Find where the given text appears and provide that cell's center as (x, y) coordinate. 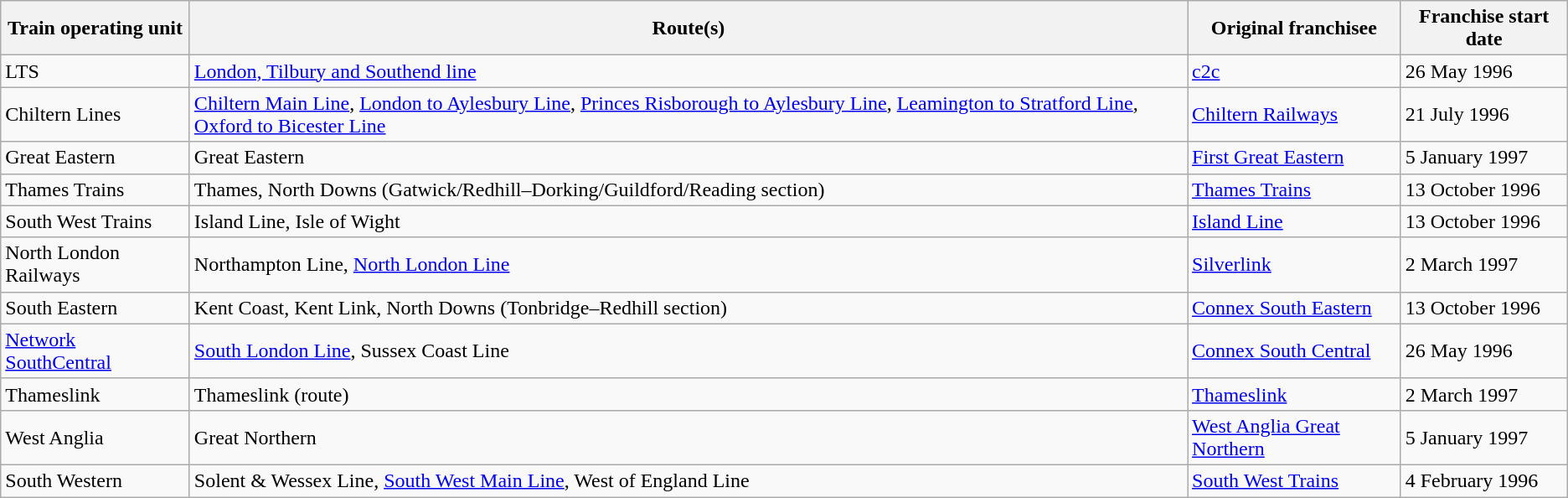
Great Northern (689, 438)
Train operating unit (95, 29)
LTS (95, 71)
South Western (95, 480)
Island Line (1295, 221)
Chiltern Lines (95, 114)
Northampton Line, North London Line (689, 265)
21 July 1996 (1484, 114)
Island Line, Isle of Wight (689, 221)
Chiltern Railways (1295, 114)
South London Line, Sussex Coast Line (689, 350)
First Great Eastern (1295, 158)
Connex South Eastern (1295, 308)
Original franchisee (1295, 29)
Solent & Wessex Line, South West Main Line, West of England Line (689, 480)
c2c (1295, 71)
West Anglia Great Northern (1295, 438)
Route(s) (689, 29)
London, Tilbury and Southend line (689, 71)
Connex South Central (1295, 350)
Franchise start date (1484, 29)
Chiltern Main Line, London to Aylesbury Line, Princes Risborough to Aylesbury Line, Leamington to Stratford Line, Oxford to Bicester Line (689, 114)
Kent Coast, Kent Link, North Downs (Tonbridge–Redhill section) (689, 308)
4 February 1996 (1484, 480)
South Eastern (95, 308)
Thames, North Downs (Gatwick/Redhill–Dorking/Guildford/Reading section) (689, 189)
North London Railways (95, 265)
Thameslink (route) (689, 394)
West Anglia (95, 438)
Silverlink (1295, 265)
Network SouthCentral (95, 350)
